Scan for the cell matching the given text and deliver its [X, Y] coordinate at center. 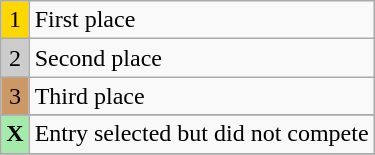
3 [15, 96]
2 [15, 58]
Second place [202, 58]
First place [202, 20]
X [15, 134]
Entry selected but did not compete [202, 134]
1 [15, 20]
Third place [202, 96]
